Search for the cell housing the specified text and yield its [x, y] center coordinate. 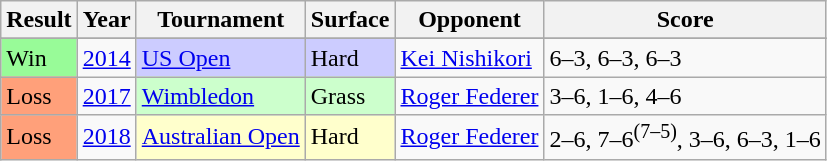
Win [39, 58]
2017 [106, 96]
6–3, 6–3, 6–3 [685, 58]
Australian Open [220, 138]
2–6, 7–6(7–5), 3–6, 6–3, 1–6 [685, 138]
US Open [220, 58]
2014 [106, 58]
Opponent [470, 20]
Kei Nishikori [470, 58]
2018 [106, 138]
Year [106, 20]
Grass [350, 96]
Result [39, 20]
3–6, 1–6, 4–6 [685, 96]
Wimbledon [220, 96]
Score [685, 20]
Tournament [220, 20]
Surface [350, 20]
